Find where the given text appears and provide that cell's center as (x, y) coordinate. 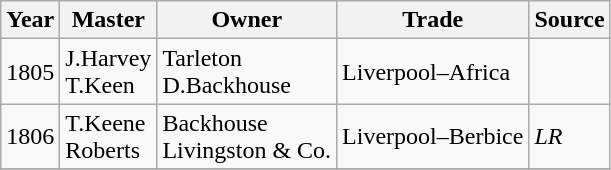
Owner (247, 20)
LR (570, 136)
Trade (433, 20)
1806 (30, 136)
Liverpool–Berbice (433, 136)
Year (30, 20)
J.HarveyT.Keen (108, 72)
1805 (30, 72)
Master (108, 20)
BackhouseLivingston & Co. (247, 136)
TarletonD.Backhouse (247, 72)
Source (570, 20)
Liverpool–Africa (433, 72)
T.KeeneRoberts (108, 136)
